Return the [x, y] coordinate for the center point of the cell that contains the specified text.  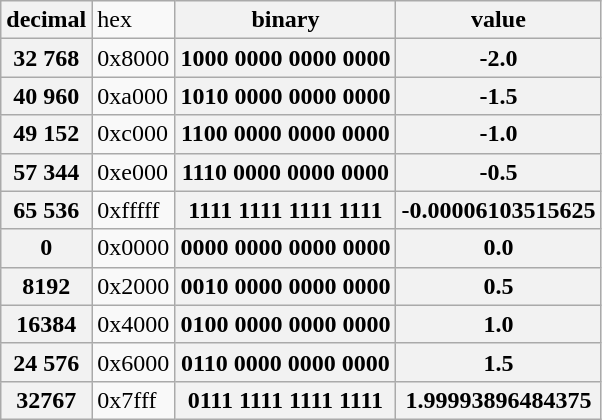
0x7fff [134, 400]
0xc000 [134, 134]
57 344 [46, 172]
0x6000 [134, 362]
65 536 [46, 210]
-0.00006103515625 [498, 210]
40 960 [46, 96]
1111 1111 1111 1111 [286, 210]
1010 0000 0000 0000 [286, 96]
0110 0000 0000 0000 [286, 362]
0111 1111 1111 1111 [286, 400]
24 576 [46, 362]
32 768 [46, 58]
-1.5 [498, 96]
binary [286, 20]
decimal [46, 20]
0x0000 [134, 248]
0010 0000 0000 0000 [286, 286]
0xfffff [134, 210]
1110 0000 0000 0000 [286, 172]
value [498, 20]
hex [134, 20]
0100 0000 0000 0000 [286, 324]
0000 0000 0000 0000 [286, 248]
0x4000 [134, 324]
0xa000 [134, 96]
1100 0000 0000 0000 [286, 134]
-1.0 [498, 134]
16384 [46, 324]
8192 [46, 286]
1.5 [498, 362]
1.99993896484375 [498, 400]
0x8000 [134, 58]
49 152 [46, 134]
-0.5 [498, 172]
0 [46, 248]
-2.0 [498, 58]
0xe000 [134, 172]
0.5 [498, 286]
0x2000 [134, 286]
1000 0000 0000 0000 [286, 58]
0.0 [498, 248]
32767 [46, 400]
1.0 [498, 324]
